From the cell containing the given text, extract its center point as (x, y) coordinate. 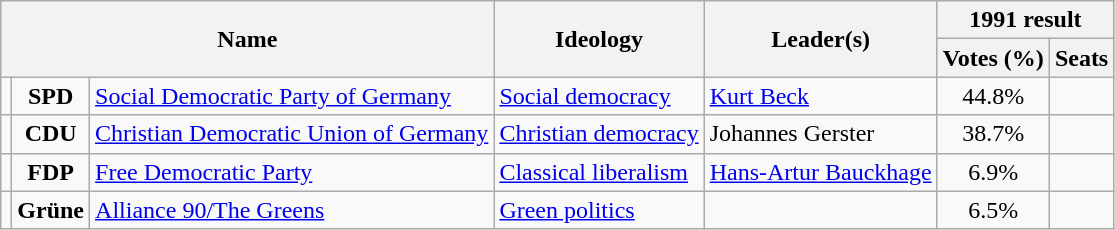
44.8% (993, 96)
Kurt Beck (820, 96)
Alliance 90/The Greens (292, 210)
Christian Democratic Union of Germany (292, 134)
FDP (51, 172)
Green politics (599, 210)
Name (248, 39)
Social Democratic Party of Germany (292, 96)
38.7% (993, 134)
Christian democracy (599, 134)
Grüne (51, 210)
Social democracy (599, 96)
1991 result (1026, 20)
Free Democratic Party (292, 172)
6.5% (993, 210)
Classical liberalism (599, 172)
Leader(s) (820, 39)
SPD (51, 96)
Seats (1081, 58)
CDU (51, 134)
6.9% (993, 172)
Hans-Artur Bauckhage (820, 172)
Johannes Gerster (820, 134)
Votes (%) (993, 58)
Ideology (599, 39)
